From the cell containing the given text, extract its center point as (X, Y) coordinate. 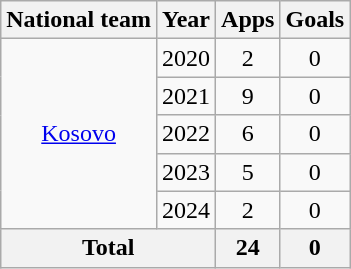
Goals (315, 20)
Kosovo (79, 134)
National team (79, 20)
5 (248, 172)
Apps (248, 20)
24 (248, 248)
6 (248, 134)
Total (108, 248)
9 (248, 96)
2021 (186, 96)
2022 (186, 134)
Year (186, 20)
2024 (186, 210)
2023 (186, 172)
2020 (186, 58)
